For the text-containing cell, return its midpoint in (x, y) coordinate format. 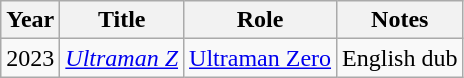
2023 (30, 58)
Notes (400, 20)
Role (260, 20)
Ultraman Z (122, 58)
Ultraman Zero (260, 58)
English dub (400, 58)
Year (30, 20)
Title (122, 20)
